Pinpoint the cell where the given text exists, returning its (x, y) midpoint coordinate. 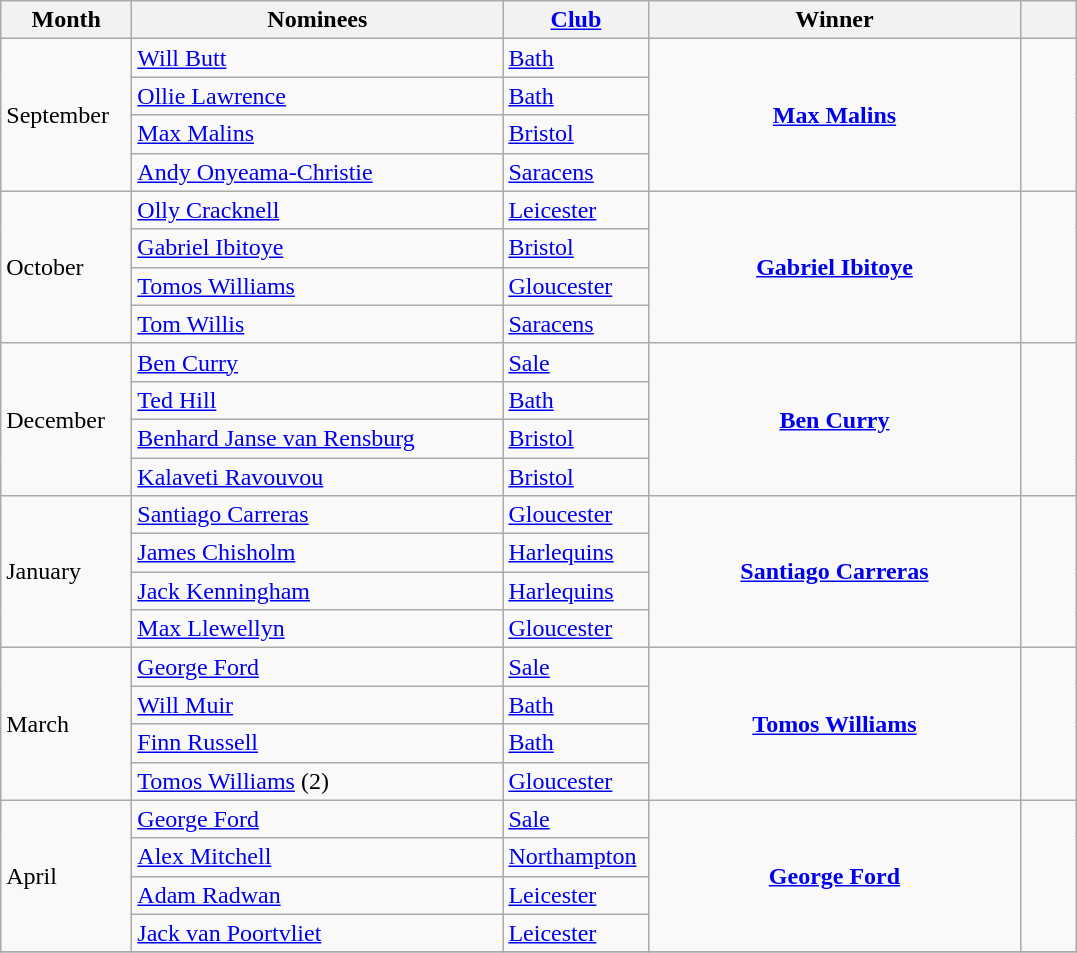
Kalaveti Ravouvou (318, 477)
James Chisholm (318, 553)
Benhard Janse van Rensburg (318, 438)
Nominees (318, 20)
Club (576, 20)
Jack van Poortvliet (318, 933)
Jack Kenningham (318, 591)
Tomos Williams (2) (318, 781)
Adam Radwan (318, 895)
September (66, 115)
April (66, 876)
Month (66, 20)
October (66, 267)
Tom Willis (318, 324)
Finn Russell (318, 743)
Max Llewellyn (318, 629)
Andy Onyeama-Christie (318, 172)
March (66, 724)
Northampton (576, 857)
Will Muir (318, 705)
Ted Hill (318, 400)
January (66, 572)
Ollie Lawrence (318, 96)
Will Butt (318, 58)
Olly Cracknell (318, 210)
December (66, 419)
Winner (834, 20)
Alex Mitchell (318, 857)
